Extract the (x, y) coordinate from the center of the cell holding the provided text.  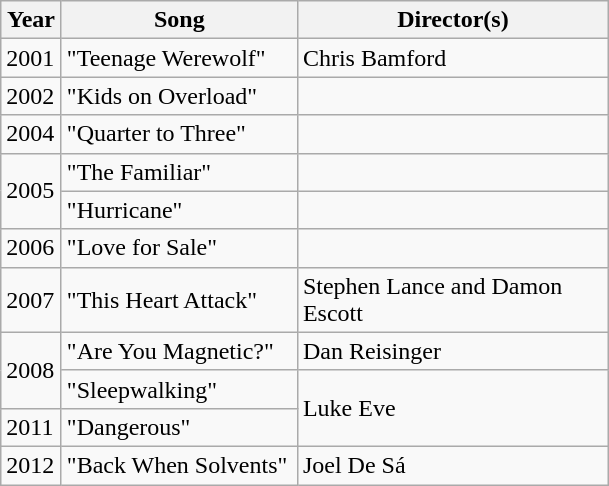
Chris Bamford (452, 58)
"Hurricane" (179, 210)
2011 (32, 427)
Stephen Lance and Damon Escott (452, 300)
2002 (32, 96)
"Quarter to Three" (179, 134)
2007 (32, 300)
2001 (32, 58)
"The Familiar" (179, 172)
2012 (32, 465)
Director(s) (452, 20)
Year (32, 20)
Luke Eve (452, 408)
2004 (32, 134)
"This Heart Attack" (179, 300)
"Teenage Werewolf" (179, 58)
2008 (32, 370)
2006 (32, 248)
Song (179, 20)
Dan Reisinger (452, 351)
"Back When Solvents" (179, 465)
2005 (32, 191)
"Dangerous" (179, 427)
"Are You Magnetic?" (179, 351)
"Love for Sale" (179, 248)
"Sleepwalking" (179, 389)
Joel De Sá (452, 465)
"Kids on Overload" (179, 96)
